Return [x, y] of the center of cell containing provided text 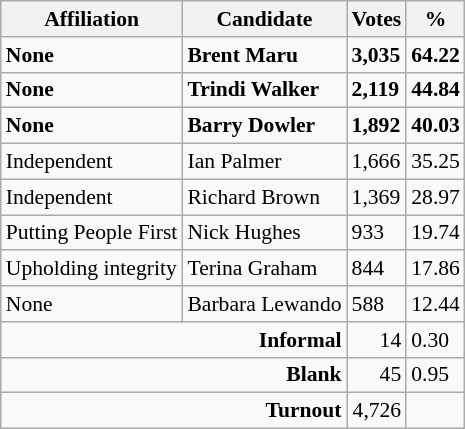
14 [377, 340]
45 [377, 375]
Brent Maru [264, 55]
3,035 [377, 55]
Terina Graham [264, 269]
% [436, 19]
Candidate [264, 19]
844 [377, 269]
Informal [174, 340]
Blank [174, 375]
28.97 [436, 197]
35.25 [436, 162]
588 [377, 304]
933 [377, 233]
0.95 [436, 375]
2,119 [377, 90]
12.44 [436, 304]
Trindi Walker [264, 90]
64.22 [436, 55]
1,369 [377, 197]
44.84 [436, 90]
Affiliation [92, 19]
Putting People First [92, 233]
1,666 [377, 162]
17.86 [436, 269]
Barry Dowler [264, 126]
40.03 [436, 126]
Ian Palmer [264, 162]
4,726 [377, 411]
Upholding integrity [92, 269]
Turnout [174, 411]
1,892 [377, 126]
Nick Hughes [264, 233]
Barbara Lewando [264, 304]
19.74 [436, 233]
Votes [377, 19]
Richard Brown [264, 197]
0.30 [436, 340]
